Pinpoint the cell where the given text exists, returning its (x, y) midpoint coordinate. 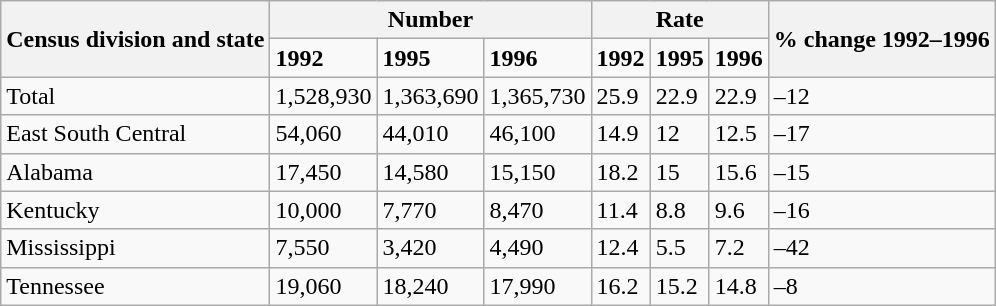
1,365,730 (538, 96)
15,150 (538, 172)
7.2 (738, 248)
Rate (680, 20)
15 (680, 172)
14,580 (430, 172)
–15 (882, 172)
14.9 (620, 134)
Tennessee (136, 286)
19,060 (324, 286)
44,010 (430, 134)
54,060 (324, 134)
12 (680, 134)
46,100 (538, 134)
Alabama (136, 172)
18.2 (620, 172)
12.5 (738, 134)
5.5 (680, 248)
8,470 (538, 210)
10,000 (324, 210)
8.8 (680, 210)
Kentucky (136, 210)
Census division and state (136, 39)
Number (430, 20)
25.9 (620, 96)
18,240 (430, 286)
–12 (882, 96)
1,363,690 (430, 96)
East South Central (136, 134)
11.4 (620, 210)
7,770 (430, 210)
4,490 (538, 248)
17,990 (538, 286)
–17 (882, 134)
14.8 (738, 286)
12.4 (620, 248)
15.2 (680, 286)
–42 (882, 248)
Total (136, 96)
3,420 (430, 248)
1,528,930 (324, 96)
16.2 (620, 286)
15.6 (738, 172)
17,450 (324, 172)
7,550 (324, 248)
9.6 (738, 210)
Mississippi (136, 248)
% change 1992–1996 (882, 39)
–16 (882, 210)
–8 (882, 286)
